Extract the [X, Y] coordinate from the center of the cell holding the provided text.  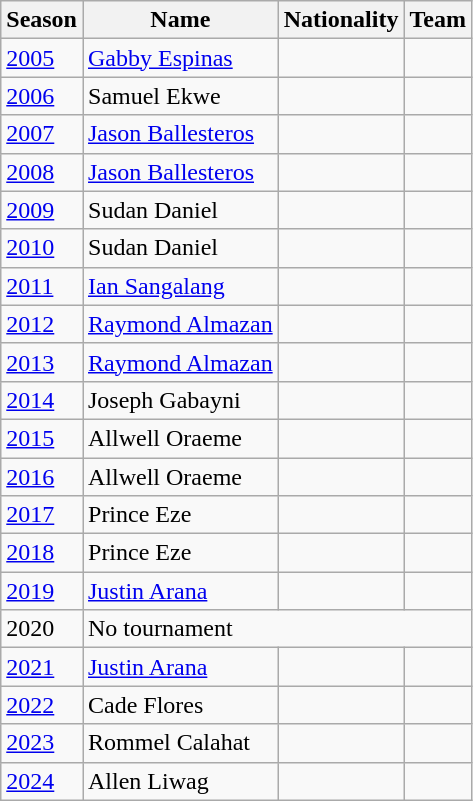
Ian Sangalang [180, 286]
2024 [42, 781]
2007 [42, 134]
2017 [42, 515]
Name [180, 20]
2005 [42, 58]
2010 [42, 248]
2020 [42, 629]
2019 [42, 591]
Joseph Gabayni [180, 400]
No tournament [276, 629]
2023 [42, 743]
2012 [42, 324]
Samuel Ekwe [180, 96]
2006 [42, 96]
2022 [42, 705]
2013 [42, 362]
Rommel Calahat [180, 743]
Team [438, 20]
2016 [42, 477]
2018 [42, 553]
2011 [42, 286]
Allen Liwag [180, 781]
2021 [42, 667]
2014 [42, 400]
Nationality [341, 20]
Cade Flores [180, 705]
2009 [42, 210]
Season [42, 20]
2015 [42, 438]
2008 [42, 172]
Gabby Espinas [180, 58]
